Identify which cell holds the provided text, then report its [x, y] central coordinate. 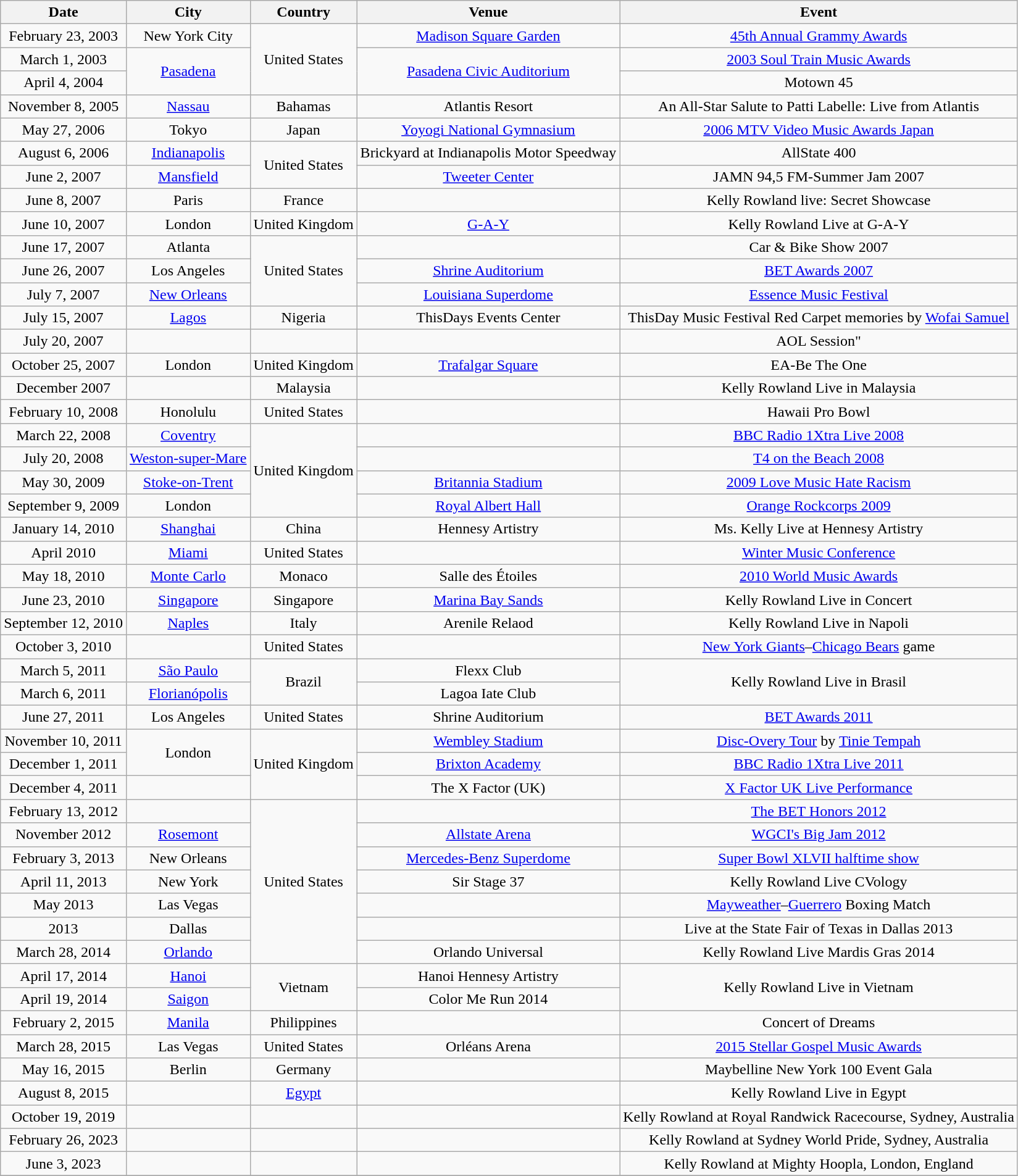
April 11, 2013 [64, 882]
January 14, 2010 [64, 529]
Berlin [188, 1070]
2006 MTV Video Music Awards Japan [819, 130]
October 25, 2007 [64, 365]
Live at the State Fair of Texas in Dallas 2013 [819, 928]
Marina Bay Sands [488, 599]
Hanoi Hennesy Artistry [488, 975]
Yoyogi National Gymnasium [488, 130]
Motown 45 [819, 83]
Flexx Club [488, 670]
Lagoa Iate Club [488, 694]
Arenile Relaod [488, 623]
Atlantis Resort [488, 106]
July 20, 2008 [64, 459]
Winter Music Conference [819, 553]
Essence Music Festival [819, 294]
Vietnam [304, 987]
AllState 400 [819, 153]
2010 World Music Awards [819, 576]
2009 Love Music Hate Racism [819, 482]
December 4, 2011 [64, 788]
March 1, 2003 [64, 59]
April 17, 2014 [64, 975]
June 3, 2023 [64, 1164]
BBC Radio 1Xtra Live 2008 [819, 435]
Japan [304, 130]
Honolulu [188, 412]
Kelly Rowland Live CVology [819, 882]
May 27, 2006 [64, 130]
Malaysia [304, 388]
Indianapolis [188, 153]
Hennesy Artistry [488, 529]
Monaco [304, 576]
Orlando [188, 952]
Rosemont [188, 835]
July 15, 2007 [64, 318]
Orlando Universal [488, 952]
November 8, 2005 [64, 106]
The X Factor (UK) [488, 788]
New York [188, 882]
Kelly Rowland Live in Egypt [819, 1093]
September 9, 2009 [64, 506]
February 13, 2012 [64, 811]
Bahamas [304, 106]
Nigeria [304, 318]
Salle des Étoiles [488, 576]
Louisiana Superdome [488, 294]
Manila [188, 1022]
Trafalgar Square [488, 365]
Kelly Rowland at Royal Randwick Racecourse, Sydney, Australia [819, 1117]
Venue [488, 12]
Britannia Stadium [488, 482]
Monte Carlo [188, 576]
March 22, 2008 [64, 435]
December 2007 [64, 388]
X Factor UK Live Performance [819, 788]
The BET Honors 2012 [819, 811]
AOL Session" [819, 341]
Brixton Academy [488, 764]
Kelly Rowland at Mighty Hoopla, London, England [819, 1164]
June 26, 2007 [64, 270]
Weston-super-Mare [188, 459]
2015 Stellar Gospel Music Awards [819, 1046]
Pasadena Civic Auditorium [488, 71]
Mayweather–Guerrero Boxing Match [819, 905]
Saigon [188, 999]
G-A-Y [488, 223]
BET Awards 2007 [819, 270]
EA-Be The One [819, 365]
Ms. Kelly Live at Hennesy Artistry [819, 529]
Paris [188, 200]
August 8, 2015 [64, 1093]
Orange Rockcorps 2009 [819, 506]
June 27, 2011 [64, 717]
Philippines [304, 1022]
Hawaii Pro Bowl [819, 412]
Kelly Rowland at Sydney World Pride, Sydney, Australia [819, 1140]
Kelly Rowland Live in Concert [819, 599]
Naples [188, 623]
Stoke-on-Trent [188, 482]
Nassau [188, 106]
JAMN 94,5 FM-Summer Jam 2007 [819, 177]
February 10, 2008 [64, 412]
2013 [64, 928]
November 10, 2011 [64, 741]
June 8, 2007 [64, 200]
Kelly Rowland Live in Napoli [819, 623]
August 6, 2006 [64, 153]
April 4, 2004 [64, 83]
Mercedes-Benz Superdome [488, 858]
Dallas [188, 928]
Concert of Dreams [819, 1022]
Super Bowl XLVII halftime show [819, 858]
Allstate Arena [488, 835]
Color Me Run 2014 [488, 999]
Car & Bike Show 2007 [819, 247]
Disc-Overy Tour by Tinie Tempah [819, 741]
Lagos [188, 318]
BET Awards 2011 [819, 717]
Orléans Arena [488, 1046]
Country [304, 12]
November 2012 [64, 835]
China [304, 529]
Kelly Rowland Live in Brasil [819, 682]
June 2, 2007 [64, 177]
City [188, 12]
Hanoi [188, 975]
Kelly Rowland live: Secret Showcase [819, 200]
March 6, 2011 [64, 694]
March 5, 2011 [64, 670]
Brickyard at Indianapolis Motor Speedway [488, 153]
Mansfield [188, 177]
December 1, 2011 [64, 764]
Pasadena [188, 71]
Miami [188, 553]
February 23, 2003 [64, 36]
Coventry [188, 435]
February 2, 2015 [64, 1022]
ThisDays Events Center [488, 318]
Egypt [304, 1093]
Tokyo [188, 130]
T4 on the Beach 2008 [819, 459]
February 3, 2013 [64, 858]
Sir Stage 37 [488, 882]
April 19, 2014 [64, 999]
Wembley Stadium [488, 741]
Kelly Rowland Live Mardis Gras 2014 [819, 952]
July 20, 2007 [64, 341]
Atlanta [188, 247]
February 26, 2023 [64, 1140]
October 19, 2019 [64, 1117]
WGCI's Big Jam 2012 [819, 835]
Kelly Rowland Live at G-A-Y [819, 223]
May 30, 2009 [64, 482]
Shanghai [188, 529]
Florianópolis [188, 694]
New York City [188, 36]
July 7, 2007 [64, 294]
France [304, 200]
An All-Star Salute to Patti Labelle: Live from Atlantis [819, 106]
June 23, 2010 [64, 599]
Date [64, 12]
April 2010 [64, 553]
Event [819, 12]
June 10, 2007 [64, 223]
2003 Soul Train Music Awards [819, 59]
May 16, 2015 [64, 1070]
June 17, 2007 [64, 247]
Maybelline New York 100 Event Gala [819, 1070]
Italy [304, 623]
Kelly Rowland Live in Malaysia [819, 388]
São Paulo [188, 670]
BBC Radio 1Xtra Live 2011 [819, 764]
Brazil [304, 682]
March 28, 2015 [64, 1046]
Kelly Rowland Live in Vietnam [819, 987]
ThisDay Music Festival Red Carpet memories by Wofai Samuel [819, 318]
Madison Square Garden [488, 36]
45th Annual Grammy Awards [819, 36]
May 2013 [64, 905]
Royal Albert Hall [488, 506]
Tweeter Center [488, 177]
Germany [304, 1070]
October 3, 2010 [64, 646]
New York Giants–Chicago Bears game [819, 646]
March 28, 2014 [64, 952]
May 18, 2010 [64, 576]
September 12, 2010 [64, 623]
